Scan for the cell matching the given text and deliver its [X, Y] coordinate at center. 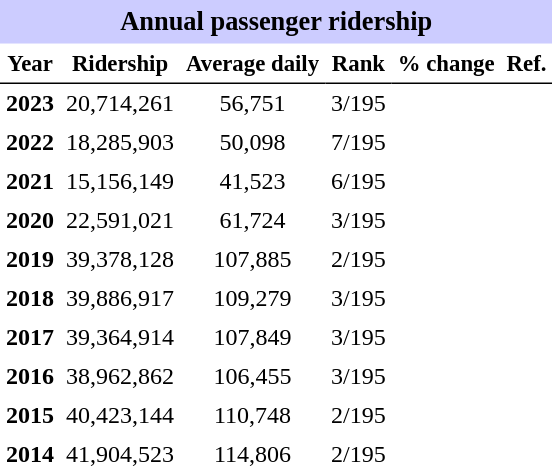
107,885 [252, 260]
2023 [30, 104]
% change [446, 64]
2021 [30, 182]
41,523 [252, 182]
Average daily [252, 64]
2020 [30, 220]
39,378,128 [120, 260]
Annual passenger ridership [276, 22]
2017 [30, 338]
106,455 [252, 376]
20,714,261 [120, 104]
Year [30, 64]
110,748 [252, 416]
50,098 [252, 142]
38,962,862 [120, 376]
2022 [30, 142]
2018 [30, 298]
40,423,144 [120, 416]
61,724 [252, 220]
2016 [30, 376]
7/195 [358, 142]
Ridership [120, 64]
Rank [358, 64]
2015 [30, 416]
56,751 [252, 104]
6/195 [358, 182]
22,591,021 [120, 220]
15,156,149 [120, 182]
39,364,914 [120, 338]
2019 [30, 260]
109,279 [252, 298]
107,849 [252, 338]
18,285,903 [120, 142]
39,886,917 [120, 298]
